From the cell containing the given text, extract its center point as (X, Y) coordinate. 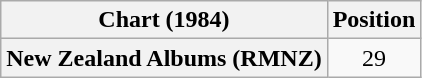
New Zealand Albums (RMNZ) (164, 58)
Chart (1984) (164, 20)
29 (374, 58)
Position (374, 20)
